Extract the [X, Y] coordinate from the center of the cell holding the provided text.  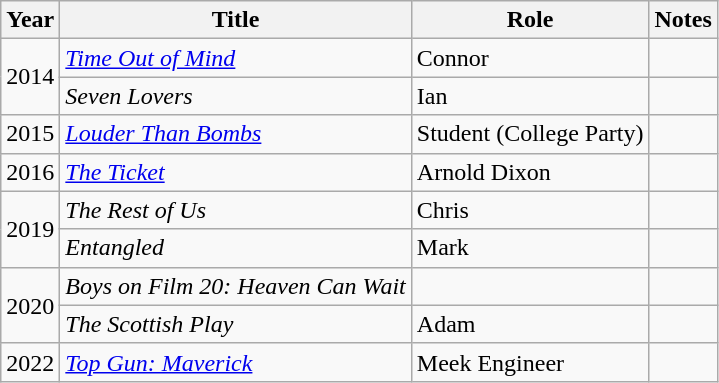
Seven Lovers [236, 96]
The Ticket [236, 172]
2022 [30, 362]
2019 [30, 229]
Mark [530, 248]
Student (College Party) [530, 134]
Year [30, 20]
Louder Than Bombs [236, 134]
2020 [30, 305]
Chris [530, 210]
2015 [30, 134]
Title [236, 20]
Role [530, 20]
Top Gun: Maverick [236, 362]
Adam [530, 324]
The Scottish Play [236, 324]
Boys on Film 20: Heaven Can Wait [236, 286]
The Rest of Us [236, 210]
Time Out of Mind [236, 58]
Meek Engineer [530, 362]
Ian [530, 96]
Arnold Dixon [530, 172]
Connor [530, 58]
Notes [683, 20]
Entangled [236, 248]
2016 [30, 172]
2014 [30, 77]
